Capture the cell that displays the provided text and extract its [x, y] central coordinate. 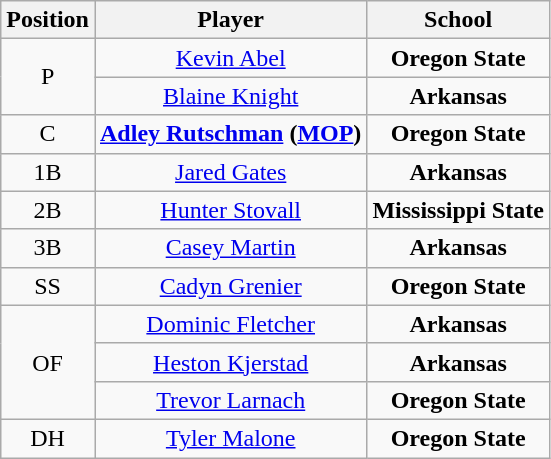
Cadyn Grenier [230, 286]
School [458, 20]
1B [48, 172]
P [48, 77]
Tyler Malone [230, 438]
Blaine Knight [230, 96]
DH [48, 438]
Position [48, 20]
Dominic Fletcher [230, 324]
3B [48, 248]
Hunter Stovall [230, 210]
Heston Kjerstad [230, 362]
C [48, 134]
2B [48, 210]
SS [48, 286]
Player [230, 20]
Mississippi State [458, 210]
Adley Rutschman (MOP) [230, 134]
Kevin Abel [230, 58]
OF [48, 362]
Casey Martin [230, 248]
Jared Gates [230, 172]
Trevor Larnach [230, 400]
